Return [x, y] of the center of cell containing provided text 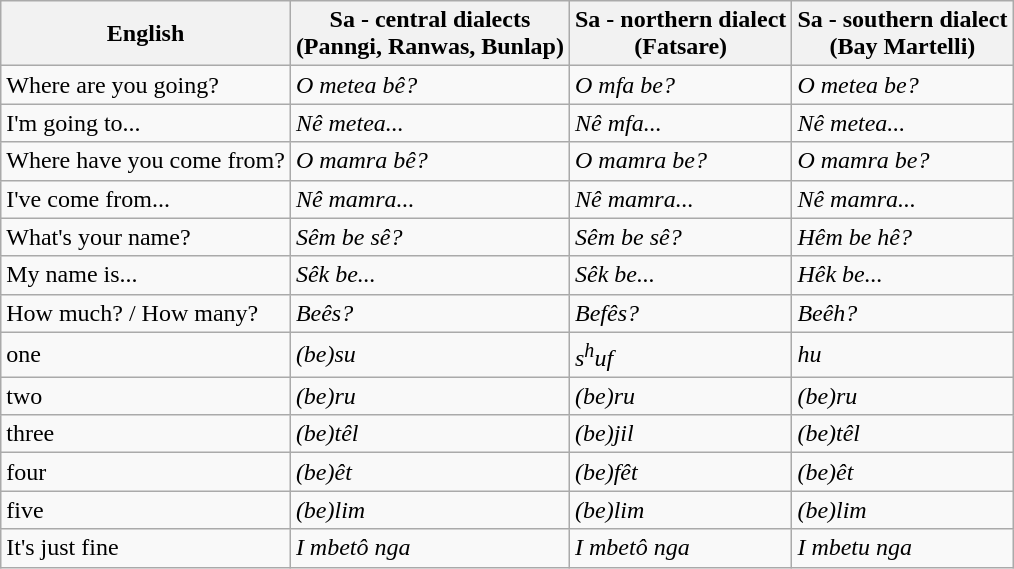
My name is... [146, 275]
I'm going to... [146, 123]
O mfa be? [680, 85]
(be)jil [680, 434]
Nê mfa... [680, 123]
one [146, 354]
I mbetu nga [902, 548]
four [146, 472]
Befês? [680, 313]
What's your name? [146, 237]
two [146, 396]
Beês? [430, 313]
I've come from... [146, 199]
three [146, 434]
five [146, 510]
How much? / How many? [146, 313]
Beêh? [902, 313]
English [146, 34]
O mamra bê? [430, 161]
(be)su [430, 354]
shuf [680, 354]
Where have you come from? [146, 161]
Sa - central dialects(Panngi, Ranwas, Bunlap) [430, 34]
Sa - southern dialect(Bay Martelli) [902, 34]
Where are you going? [146, 85]
hu [902, 354]
O metea be? [902, 85]
It's just fine [146, 548]
Hêk be... [902, 275]
O metea bê? [430, 85]
Sa - northern dialect(Fatsare) [680, 34]
(be)fêt [680, 472]
Hêm be hê? [902, 237]
